Identify which cell holds the provided text, then report its (x, y) central coordinate. 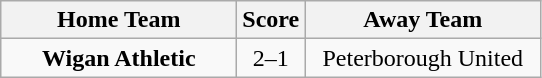
Home Team (119, 20)
Wigan Athletic (119, 58)
Score (271, 20)
2–1 (271, 58)
Away Team (423, 20)
Peterborough United (423, 58)
